Find where the given text appears and provide that cell's center as (X, Y) coordinate. 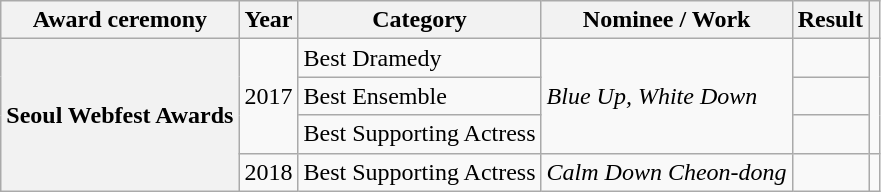
Seoul Webfest Awards (120, 115)
Best Ensemble (420, 96)
Nominee / Work (666, 20)
Calm Down Cheon-dong (666, 172)
Blue Up, White Down (666, 96)
Year (268, 20)
Result (830, 20)
2018 (268, 172)
Award ceremony (120, 20)
Best Dramedy (420, 58)
2017 (268, 96)
Category (420, 20)
